Capture the cell that displays the provided text and extract its (x, y) central coordinate. 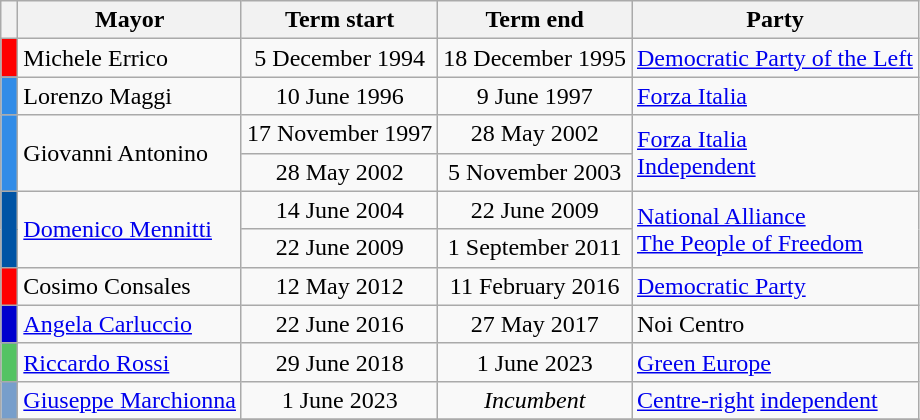
National AllianceThe People of Freedom (776, 229)
Lorenzo Maggi (130, 96)
Giovanni Antonino (130, 153)
17 November 1997 (339, 134)
Cosimo Consales (130, 286)
Incumbent (535, 400)
Term end (535, 20)
Centre-right independent (776, 400)
29 June 2018 (339, 362)
Michele Errico (130, 58)
18 December 1995 (535, 58)
Angela Carluccio (130, 324)
Riccardo Rossi (130, 362)
12 May 2012 (339, 286)
14 June 2004 (339, 210)
Democratic Party of the Left (776, 58)
Green Europe (776, 362)
Noi Centro (776, 324)
Domenico Mennitti (130, 229)
11 February 2016 (535, 286)
Mayor (130, 20)
Party (776, 20)
10 June 1996 (339, 96)
Forza ItaliaIndependent (776, 153)
22 June 2016 (339, 324)
Term start (339, 20)
1 September 2011 (535, 248)
Forza Italia (776, 96)
5 November 2003 (535, 172)
27 May 2017 (535, 324)
Giuseppe Marchionna (130, 400)
5 December 1994 (339, 58)
9 June 1997 (535, 96)
Democratic Party (776, 286)
